Extract the (x, y) coordinate from the center of the cell holding the provided text.  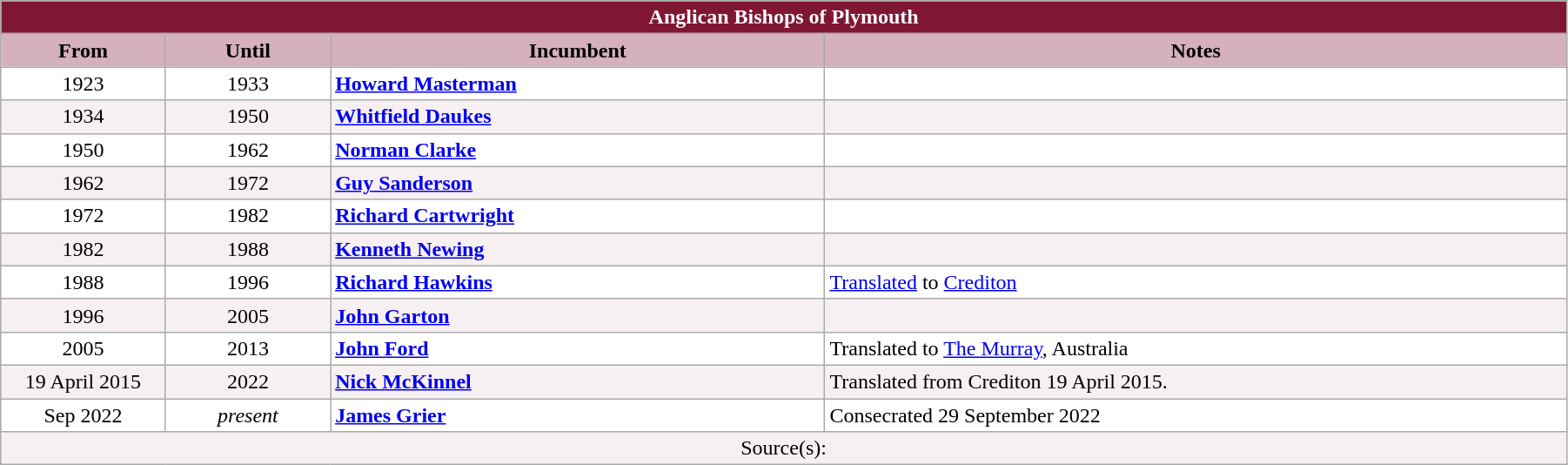
1933 (247, 84)
Sep 2022 (84, 415)
Guy Sanderson (578, 183)
2022 (247, 381)
1923 (84, 84)
James Grier (578, 415)
Whitfield Daukes (578, 117)
Consecrated 29 September 2022 (1196, 415)
Source(s): (784, 448)
Translated to The Murray, Australia (1196, 348)
Until (247, 51)
Howard Masterman (578, 84)
Nick McKinnel (578, 381)
Anglican Bishops of Plymouth (784, 17)
19 April 2015 (84, 381)
Kenneth Newing (578, 249)
Notes (1196, 51)
Translated from Crediton 19 April 2015. (1196, 381)
Richard Hawkins (578, 282)
Incumbent (578, 51)
Translated to Crediton (1196, 282)
Richard Cartwright (578, 216)
John Ford (578, 348)
From (84, 51)
John Garton (578, 315)
present (247, 415)
2013 (247, 348)
1934 (84, 117)
Norman Clarke (578, 150)
